For the text-containing cell, return its midpoint in [x, y] coordinate format. 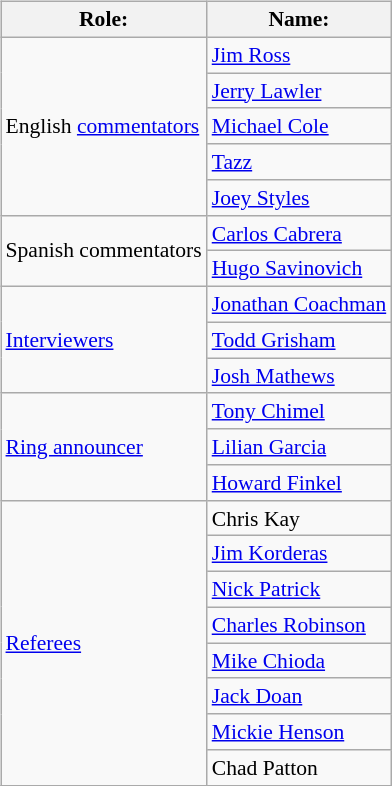
Ring announcer [103, 446]
Chad Patton [300, 768]
English commentators [103, 126]
Jim Korderas [300, 554]
Hugo Savinovich [300, 269]
Charles Robinson [300, 625]
Mickie Henson [300, 732]
Josh Mathews [300, 376]
Mike Chioda [300, 661]
Todd Grisham [300, 340]
Howard Finkel [300, 483]
Jerry Lawler [300, 91]
Carlos Cabrera [300, 233]
Role: [103, 20]
Name: [300, 20]
Referees [103, 642]
Interviewers [103, 340]
Chris Kay [300, 518]
Nick Patrick [300, 590]
Spanish commentators [103, 250]
Lilian Garcia [300, 447]
Jonathan Coachman [300, 305]
Michael Cole [300, 126]
Joey Styles [300, 198]
Tony Chimel [300, 411]
Jack Doan [300, 696]
Jim Ross [300, 55]
Tazz [300, 162]
